Locate the cell with the specified text and output its [x, y] center coordinate. 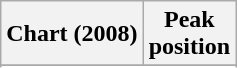
Peakposition [189, 34]
Chart (2008) [72, 34]
